Detect which cell encompasses the target text, then output its [x, y] center coordinate. 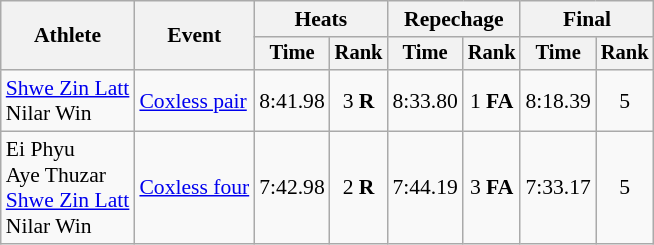
Coxless four [194, 188]
2 R [359, 188]
8:33.80 [424, 100]
Ei PhyuAye ThuzarShwe Zin LattNilar Win [68, 188]
7:42.98 [292, 188]
Athlete [68, 36]
Final [586, 19]
8:18.39 [558, 100]
3 R [359, 100]
1 FA [492, 100]
Shwe Zin LattNilar Win [68, 100]
7:33.17 [558, 188]
3 FA [492, 188]
7:44.19 [424, 188]
Coxless pair [194, 100]
Heats [320, 19]
8:41.98 [292, 100]
Event [194, 36]
Repechage [454, 19]
